Return the (x, y) coordinate for the center point of the cell that contains the specified text.  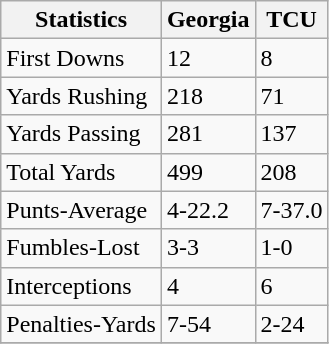
TCU (292, 20)
Total Yards (82, 172)
12 (208, 58)
8 (292, 58)
71 (292, 96)
281 (208, 134)
2-24 (292, 324)
218 (208, 96)
7-54 (208, 324)
208 (292, 172)
499 (208, 172)
7-37.0 (292, 210)
3-3 (208, 248)
First Downs (82, 58)
Interceptions (82, 286)
4-22.2 (208, 210)
Punts-Average (82, 210)
Penalties-Yards (82, 324)
137 (292, 134)
Fumbles-Lost (82, 248)
Yards Passing (82, 134)
Georgia (208, 20)
Statistics (82, 20)
1-0 (292, 248)
Yards Rushing (82, 96)
4 (208, 286)
6 (292, 286)
